Provide the [X, Y] coordinate of the cell's center where the given text is located.  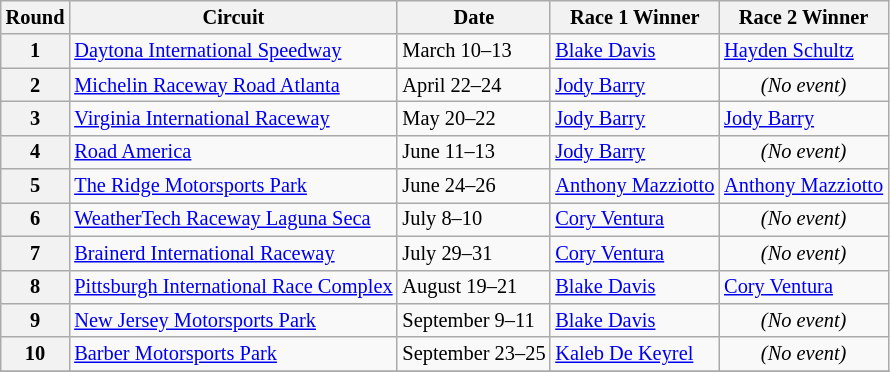
Brainerd International Raceway [233, 253]
June 11–13 [474, 152]
Barber Motorsports Park [233, 354]
Race 1 Winner [634, 17]
Virginia International Raceway [233, 118]
4 [36, 152]
Hayden Schultz [804, 51]
Daytona International Speedway [233, 51]
Circuit [233, 17]
Road America [233, 152]
July 29–31 [474, 253]
3 [36, 118]
September 9–11 [474, 320]
Michelin Raceway Road Atlanta [233, 85]
The Ridge Motorsports Park [233, 186]
6 [36, 219]
1 [36, 51]
Race 2 Winner [804, 17]
9 [36, 320]
New Jersey Motorsports Park [233, 320]
Kaleb De Keyrel [634, 354]
5 [36, 186]
September 23–25 [474, 354]
7 [36, 253]
2 [36, 85]
8 [36, 287]
March 10–13 [474, 51]
WeatherTech Raceway Laguna Seca [233, 219]
August 19–21 [474, 287]
April 22–24 [474, 85]
Round [36, 17]
July 8–10 [474, 219]
May 20–22 [474, 118]
Pittsburgh International Race Complex [233, 287]
June 24–26 [474, 186]
Date [474, 17]
10 [36, 354]
